Extract the [X, Y] coordinate from the center of the cell holding the provided text.  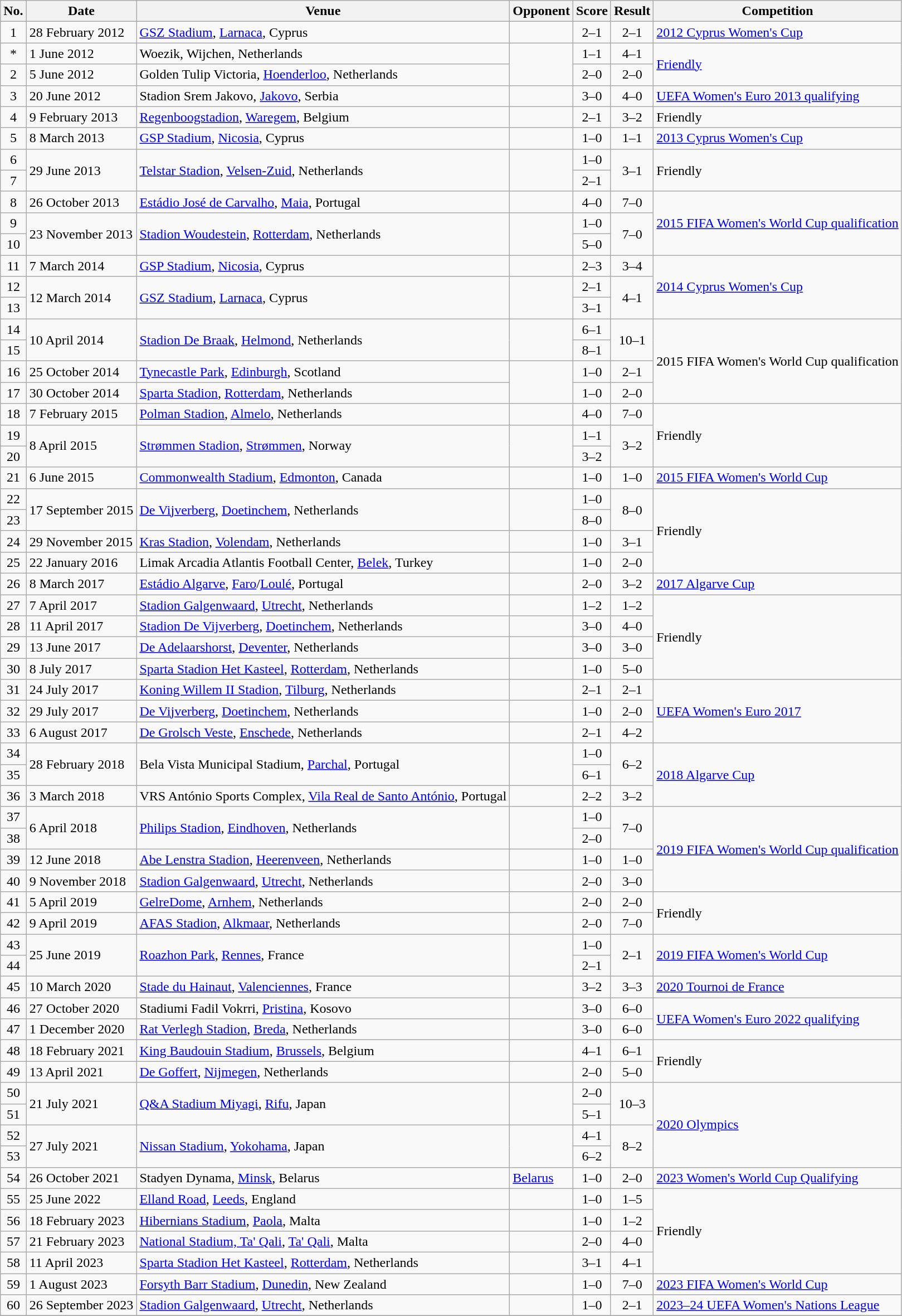
Stadion Srem Jakovo, Jakovo, Serbia [323, 96]
Bela Vista Municipal Stadium, Parchal, Portugal [323, 764]
40 [13, 881]
25 June 2019 [81, 955]
28 [13, 627]
De Adelaarshorst, Deventer, Netherlands [323, 648]
Tynecastle Park, Edinburgh, Scotland [323, 372]
26 October 2021 [81, 1178]
9 [13, 223]
51 [13, 1114]
Limak Arcadia Atlantis Football Center, Belek, Turkey [323, 562]
21 July 2021 [81, 1104]
Regenboogstadion, Waregem, Belgium [323, 117]
4–2 [632, 732]
18 February 2021 [81, 1051]
10 April 2014 [81, 340]
14 [13, 329]
38 [13, 838]
42 [13, 923]
2020 Olympics [778, 1125]
17 September 2015 [81, 509]
Woezik, Wijchen, Netherlands [323, 54]
7 March 2014 [81, 266]
2–2 [592, 796]
8–2 [632, 1146]
10 March 2020 [81, 987]
57 [13, 1241]
49 [13, 1072]
De Grolsch Veste, Enschede, Netherlands [323, 732]
12 March 2014 [81, 298]
No. [13, 11]
2017 Algarve Cup [778, 584]
8 July 2017 [81, 669]
De Goffert, Nijmegen, Netherlands [323, 1072]
AFAS Stadion, Alkmaar, Netherlands [323, 923]
Rat Verlegh Stadion, Breda, Netherlands [323, 1030]
Stadion De Braak, Helmond, Netherlands [323, 340]
28 February 2018 [81, 764]
7 April 2017 [81, 605]
41 [13, 902]
9 November 2018 [81, 881]
26 [13, 584]
* [13, 54]
33 [13, 732]
22 [13, 499]
58 [13, 1262]
39 [13, 859]
Competition [778, 11]
Roazhon Park, Rennes, France [323, 955]
3 March 2018 [81, 796]
60 [13, 1305]
36 [13, 796]
26 September 2023 [81, 1305]
8 April 2015 [81, 446]
16 [13, 372]
27 [13, 605]
37 [13, 817]
Strømmen Stadion, Strømmen, Norway [323, 446]
Result [632, 11]
21 February 2023 [81, 1241]
13 April 2021 [81, 1072]
27 July 2021 [81, 1146]
9 April 2019 [81, 923]
Venue [323, 11]
King Baudouin Stadium, Brussels, Belgium [323, 1051]
Date [81, 11]
2023–24 UEFA Women's Nations League [778, 1305]
12 [13, 287]
Opponent [542, 11]
6 [13, 159]
21 [13, 478]
11 April 2023 [81, 1262]
Golden Tulip Victoria, Hoenderloo, Netherlands [323, 75]
32 [13, 711]
31 [13, 690]
Hibernians Stadium, Paola, Malta [323, 1220]
Elland Road, Leeds, England [323, 1199]
22 January 2016 [81, 562]
1 [13, 32]
2023 FIFA Women's World Cup [778, 1284]
20 [13, 457]
29 November 2015 [81, 541]
Q&A Stadium Miyagi, Rifu, Japan [323, 1104]
2019 FIFA Women's World Cup qualification [778, 849]
Koning Willem II Stadion, Tilburg, Netherlands [323, 690]
9 February 2013 [81, 117]
29 [13, 648]
11 April 2017 [81, 627]
50 [13, 1093]
25 October 2014 [81, 372]
25 [13, 562]
15 [13, 351]
Stadiumi Fadil Vokrri, Pristina, Kosovo [323, 1008]
17 [13, 393]
Stadion De Vijverberg, Doetinchem, Netherlands [323, 627]
2018 Algarve Cup [778, 775]
6 August 2017 [81, 732]
2012 Cyprus Women's Cup [778, 32]
18 [13, 414]
25 June 2022 [81, 1199]
52 [13, 1135]
2023 Women's World Cup Qualifying [778, 1178]
3–3 [632, 987]
23 [13, 520]
Estádio José de Carvalho, Maia, Portugal [323, 202]
UEFA Women's Euro 2013 qualifying [778, 96]
55 [13, 1199]
23 November 2013 [81, 234]
13 June 2017 [81, 648]
6 April 2018 [81, 828]
Abe Lenstra Stadion, Heerenveen, Netherlands [323, 859]
10 [13, 244]
2 [13, 75]
Kras Stadion, Volendam, Netherlands [323, 541]
26 October 2013 [81, 202]
46 [13, 1008]
24 July 2017 [81, 690]
2015 FIFA Women's World Cup [778, 478]
Forsyth Barr Stadium, Dunedin, New Zealand [323, 1284]
Telstar Stadion, Velsen-Zuid, Netherlands [323, 170]
3 [13, 96]
Stade du Hainaut, Valenciennes, France [323, 987]
Nissan Stadium, Yokohama, Japan [323, 1146]
11 [13, 266]
6 June 2015 [81, 478]
VRS António Sports Complex, Vila Real de Santo António, Portugal [323, 796]
24 [13, 541]
13 [13, 308]
5 June 2012 [81, 75]
12 June 2018 [81, 859]
34 [13, 754]
2019 FIFA Women's World Cup [778, 955]
47 [13, 1030]
Commonwealth Stadium, Edmonton, Canada [323, 478]
2020 Tournoi de France [778, 987]
29 July 2017 [81, 711]
56 [13, 1220]
Polman Stadion, Almelo, Netherlands [323, 414]
2013 Cyprus Women's Cup [778, 138]
UEFA Women's Euro 2022 qualifying [778, 1019]
44 [13, 966]
8 March 2013 [81, 138]
48 [13, 1051]
30 October 2014 [81, 393]
Sparta Stadion, Rotterdam, Netherlands [323, 393]
8 March 2017 [81, 584]
59 [13, 1284]
19 [13, 435]
29 June 2013 [81, 170]
1 December 2020 [81, 1030]
5 April 2019 [81, 902]
8–1 [592, 351]
28 February 2012 [81, 32]
Philips Stadion, Eindhoven, Netherlands [323, 828]
1 August 2023 [81, 1284]
20 June 2012 [81, 96]
18 February 2023 [81, 1220]
7 [13, 181]
UEFA Women's Euro 2017 [778, 711]
Stadion Woudestein, Rotterdam, Netherlands [323, 234]
GelreDome, Arnhem, Netherlands [323, 902]
30 [13, 669]
Stadyen Dynama, Minsk, Belarus [323, 1178]
5 [13, 138]
10–3 [632, 1104]
Belarus [542, 1178]
43 [13, 945]
2014 Cyprus Women's Cup [778, 287]
4 [13, 117]
1 June 2012 [81, 54]
8 [13, 202]
54 [13, 1178]
2–3 [592, 266]
7 February 2015 [81, 414]
Estádio Algarve, Faro/Loulé, Portugal [323, 584]
3–4 [632, 266]
10–1 [632, 340]
53 [13, 1157]
27 October 2020 [81, 1008]
National Stadium, Ta' Qali, Ta' Qali, Malta [323, 1241]
35 [13, 775]
1–5 [632, 1199]
Score [592, 11]
5–1 [592, 1114]
45 [13, 987]
